Search for the cell housing the specified text and yield its (X, Y) center coordinate. 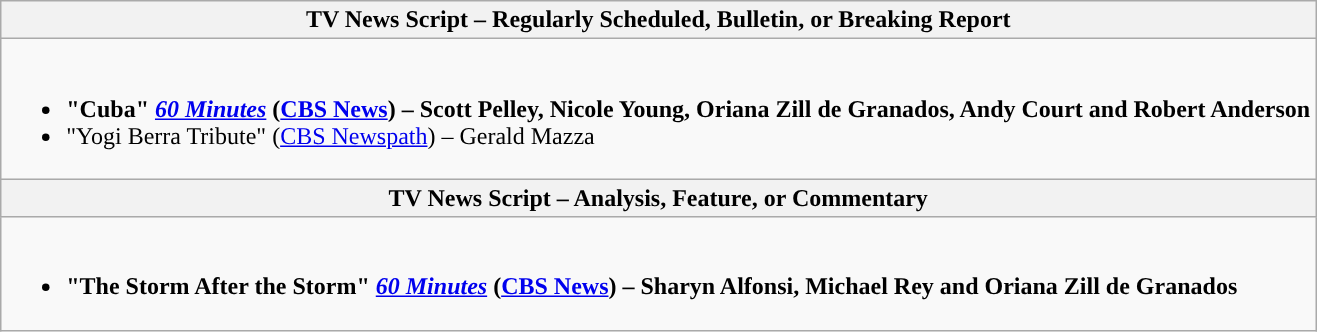
"The Storm After the Storm" 60 Minutes (CBS News) – Sharyn Alfonsi, Michael Rey and Oriana Zill de Granados (658, 274)
TV News Script – Analysis, Feature, or Commentary (658, 198)
TV News Script – Regularly Scheduled, Bulletin, or Breaking Report (658, 20)
